Return the (x, y) coordinate for the center point of the cell that contains the specified text.  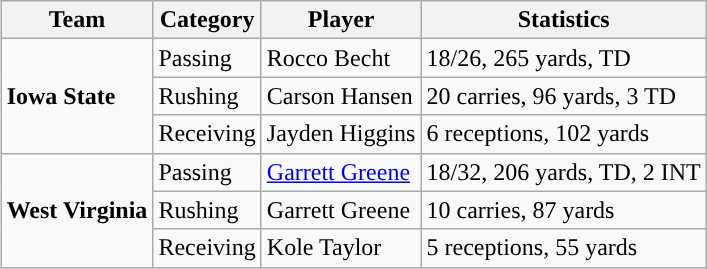
West Virginia (77, 210)
Player (341, 20)
10 carries, 87 yards (564, 210)
18/32, 206 yards, TD, 2 INT (564, 172)
Kole Taylor (341, 248)
Carson Hansen (341, 96)
6 receptions, 102 yards (564, 134)
Team (77, 20)
18/26, 265 yards, TD (564, 58)
Rocco Becht (341, 58)
Statistics (564, 20)
Iowa State (77, 96)
5 receptions, 55 yards (564, 248)
20 carries, 96 yards, 3 TD (564, 96)
Category (207, 20)
Jayden Higgins (341, 134)
